Determine the (X, Y) coordinate at the center of the cell enclosing the given text.  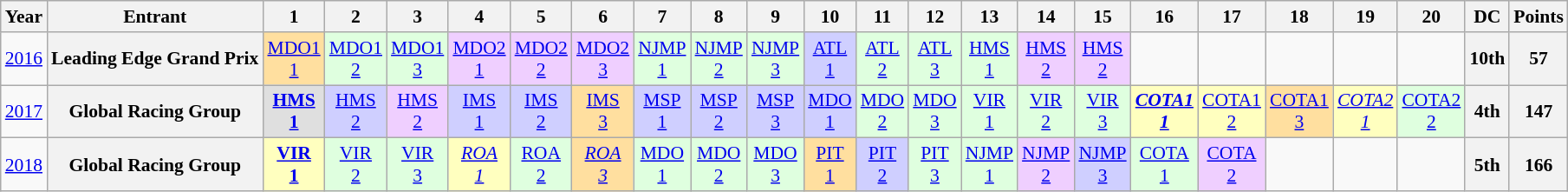
3 (418, 17)
MSP3 (775, 111)
PIT2 (882, 165)
17 (1232, 17)
57 (1539, 59)
COTA2 (1232, 165)
COTA11 (1165, 111)
4 (478, 17)
Year (24, 17)
COTA22 (1431, 111)
20 (1431, 17)
ROA3 (603, 165)
ATL3 (934, 59)
ATL1 (830, 59)
7 (662, 17)
MDO13 (418, 59)
15 (1103, 17)
MDO23 (603, 59)
IMS1 (478, 111)
IMS2 (541, 111)
COTA21 (1366, 111)
MDO21 (478, 59)
10th (1487, 59)
14 (1045, 17)
ROA1 (478, 165)
18 (1299, 17)
COTA12 (1232, 111)
10 (830, 17)
DC (1487, 17)
Leading Edge Grand Prix (154, 59)
MDO12 (355, 59)
MSP1 (662, 111)
2016 (24, 59)
Entrant (154, 17)
2018 (24, 165)
12 (934, 17)
ROA2 (541, 165)
5th (1487, 165)
PIT1 (830, 165)
5 (541, 17)
Points (1539, 17)
COTA1 (1165, 165)
11 (882, 17)
2 (355, 17)
9 (775, 17)
MSP2 (719, 111)
8 (719, 17)
ATL2 (882, 59)
4th (1487, 111)
19 (1366, 17)
16 (1165, 17)
PIT3 (934, 165)
13 (990, 17)
6 (603, 17)
1 (293, 17)
2017 (24, 111)
166 (1539, 165)
COTA13 (1299, 111)
MDO22 (541, 59)
IMS3 (603, 111)
147 (1539, 111)
MDO11 (293, 59)
